Identify which cell holds the provided text, then report its (X, Y) central coordinate. 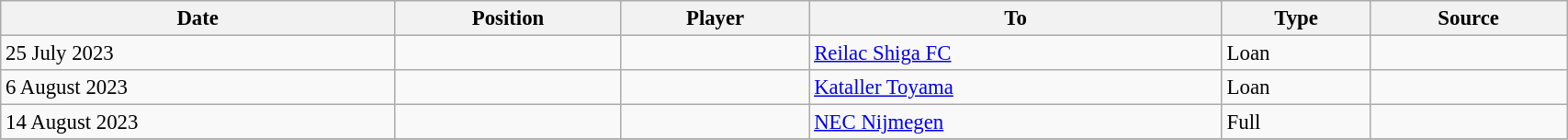
14 August 2023 (198, 122)
NEC Nijmegen (1016, 122)
6 August 2023 (198, 87)
Source (1469, 18)
Kataller Toyama (1016, 87)
To (1016, 18)
Full (1295, 122)
25 July 2023 (198, 53)
Position (509, 18)
Date (198, 18)
Type (1295, 18)
Reilac Shiga FC (1016, 53)
Player (715, 18)
